Return (X, Y) of the center of cell containing provided text 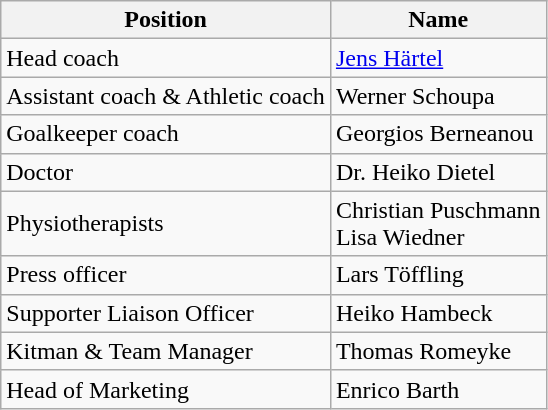
Werner Schoupa (438, 96)
Name (438, 20)
Jens Härtel (438, 58)
Physiotherapists (166, 224)
Kitman & Team Manager (166, 351)
Head of Marketing (166, 389)
Goalkeeper coach (166, 134)
Position (166, 20)
Doctor (166, 172)
Assistant coach & Athletic coach (166, 96)
Georgios Berneanou (438, 134)
Christian Puschmann Lisa Wiedner (438, 224)
Press officer (166, 275)
Heiko Hambeck (438, 313)
Enrico Barth (438, 389)
Supporter Liaison Officer (166, 313)
Dr. Heiko Dietel (438, 172)
Thomas Romeyke (438, 351)
Head coach (166, 58)
Lars Töffling (438, 275)
